Identify which cell holds the provided text, then report its [X, Y] central coordinate. 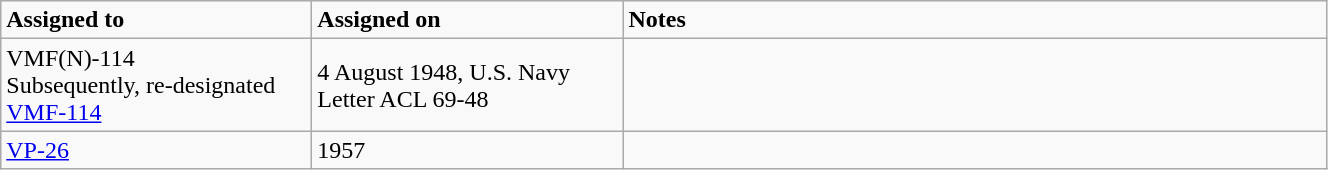
Assigned on [468, 20]
1957 [468, 150]
4 August 1948, U.S. Navy Letter ACL 69-48 [468, 85]
VMF(N)-114Subsequently, re-designated VMF-114 [156, 85]
Notes [975, 20]
VP-26 [156, 150]
Assigned to [156, 20]
